Locate the cell with the specified text and output its [x, y] center coordinate. 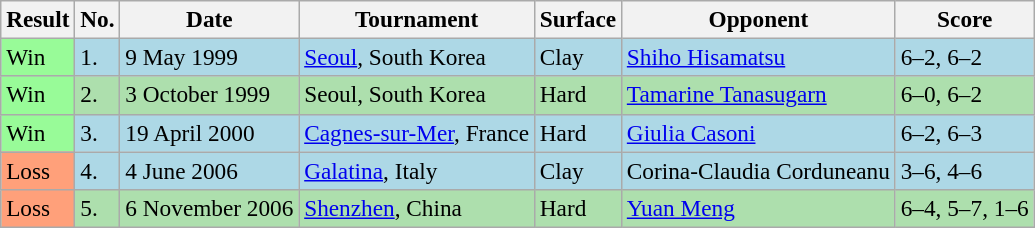
Cagnes-sur-Mer, France [417, 133]
Opponent [758, 19]
3. [98, 133]
1. [98, 57]
9 May 1999 [210, 57]
Tournament [417, 19]
No. [98, 19]
Date [210, 19]
6–2, 6–2 [964, 57]
Tamarine Tanasugarn [758, 95]
4 June 2006 [210, 170]
Shiho Hisamatsu [758, 57]
3 October 1999 [210, 95]
3–6, 4–6 [964, 170]
Score [964, 19]
Shenzhen, China [417, 208]
Result [38, 19]
6–0, 6–2 [964, 95]
Surface [578, 19]
4. [98, 170]
5. [98, 208]
6 November 2006 [210, 208]
Yuan Meng [758, 208]
Giulia Casoni [758, 133]
6–4, 5–7, 1–6 [964, 208]
Corina-Claudia Corduneanu [758, 170]
6–2, 6–3 [964, 133]
Galatina, Italy [417, 170]
19 April 2000 [210, 133]
2. [98, 95]
